Output the (x, y) coordinate of the center of the cell containing the given text.  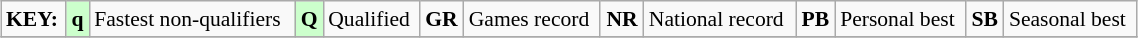
Q (309, 19)
Qualified (371, 19)
Fastest non-qualifiers (192, 19)
Games record (532, 19)
PB (816, 19)
q (78, 19)
KEY: (34, 19)
GR (442, 19)
Seasonal best (1070, 19)
Personal best (900, 19)
SB (985, 19)
National record (720, 19)
NR (622, 19)
